Search for the cell housing the specified text and yield its (x, y) center coordinate. 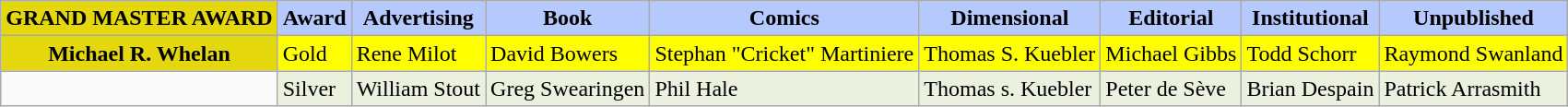
Institutional (1311, 18)
Rene Milot (419, 53)
William Stout (419, 89)
Editorial (1171, 18)
Dimensional (1010, 18)
David Bowers (568, 53)
Raymond Swanland (1473, 53)
Silver (314, 89)
Patrick Arrasmith (1473, 89)
Award (314, 18)
Phil Hale (784, 89)
GRAND MASTER AWARD (139, 18)
Unpublished (1473, 18)
Michael Gibbs (1171, 53)
Greg Swearingen (568, 89)
Thomas s. Kuebler (1010, 89)
Stephan "Cricket" Martiniere (784, 53)
Michael R. Whelan (139, 53)
Brian Despain (1311, 89)
Gold (314, 53)
Todd Schorr (1311, 53)
Peter de Sève (1171, 89)
Thomas S. Kuebler (1010, 53)
Advertising (419, 18)
Comics (784, 18)
Book (568, 18)
